From the cell containing the given text, extract its center point as (x, y) coordinate. 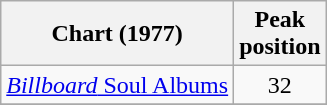
Chart (1977) (118, 34)
Billboard Soul Albums (118, 85)
Peakposition (280, 34)
32 (280, 85)
